Find where the given text appears and provide that cell's center as (x, y) coordinate. 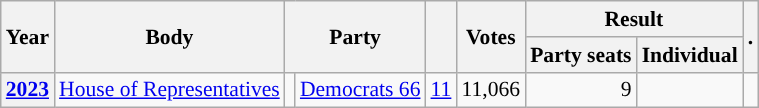
House of Representatives (170, 90)
11 (442, 90)
Votes (490, 36)
Year (28, 36)
9 (580, 90)
Democrats 66 (360, 90)
Individual (690, 55)
2023 (28, 90)
. (751, 36)
Body (170, 36)
11,066 (490, 90)
Result (634, 19)
Party (356, 36)
Party seats (580, 55)
